Scan for the cell matching the given text and deliver its [x, y] coordinate at center. 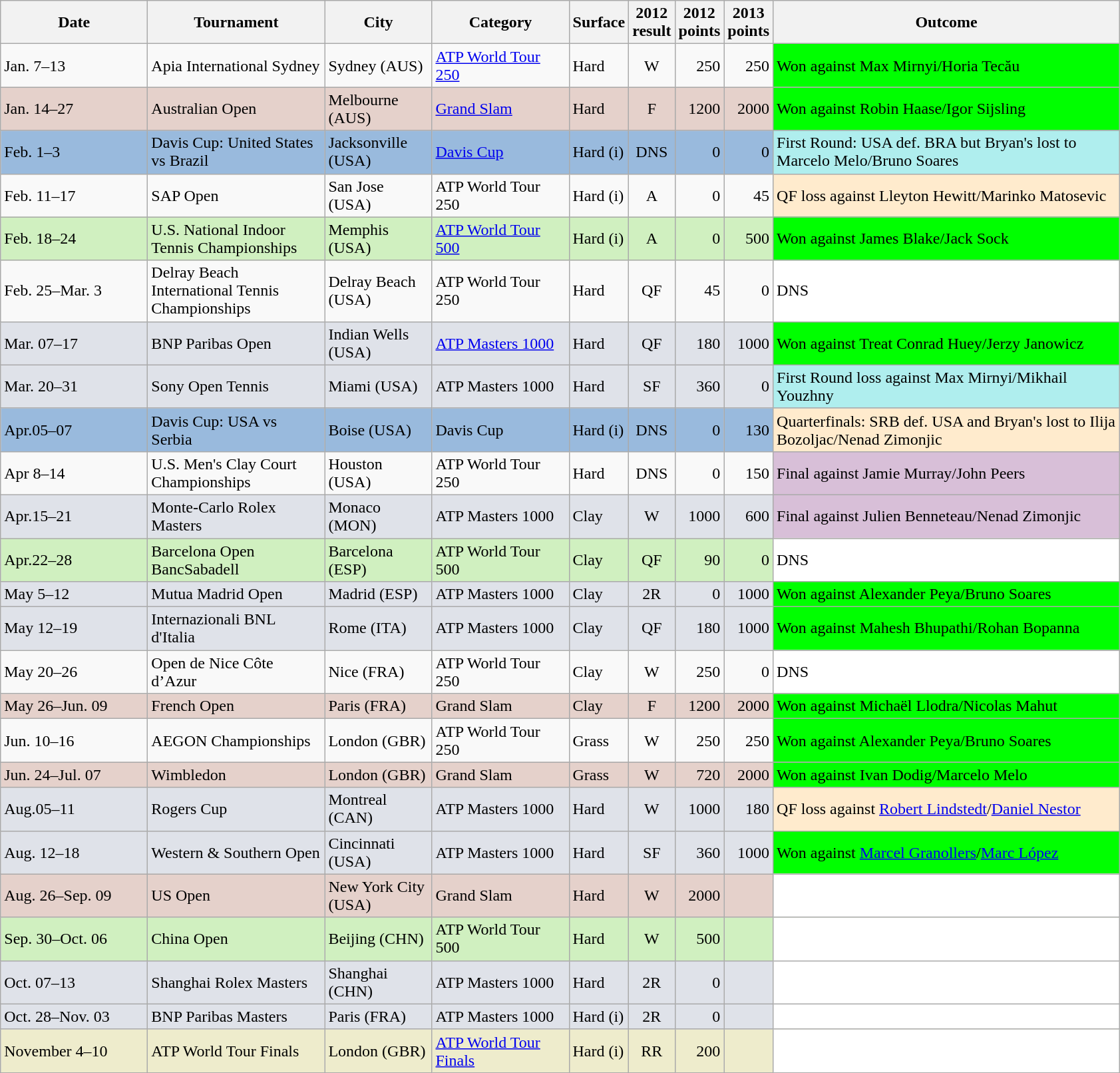
2012 result [652, 23]
Feb. 25–Mar. 3 [75, 291]
Won against Ivan Dodig/Marcelo Melo [946, 775]
Mar. 07–17 [75, 343]
Oct. 28–Nov. 03 [75, 1016]
San Jose (USA) [378, 196]
Mutua Madrid Open [236, 594]
First Round loss against Max Mirnyi/Mikhail Youzhny [946, 386]
Barcelona Open BancSabadell [236, 559]
Jun. 24–Jul. 07 [75, 775]
150 [749, 473]
US Open [236, 896]
Aug. 12–18 [75, 852]
Category [500, 23]
720 [699, 775]
Jacksonville (USA) [378, 152]
Oct. 07–13 [75, 982]
Rome (ITA) [378, 628]
Houston (USA) [378, 473]
Internazionali BNL d'Italia [236, 628]
First Round: USA def. BRA but Bryan's lost to Marcelo Melo/Bruno Soares [946, 152]
Madrid (ESP) [378, 594]
Tournament [236, 23]
AEGON Championships [236, 740]
Open de Nice Côte d’Azur [236, 672]
2012 points [699, 23]
China Open [236, 939]
Won against Marcel Granollers/Marc López [946, 852]
New York City (USA) [378, 896]
90 [699, 559]
Quarterfinals: SRB def. USA and Bryan's lost to Ilija Bozoljac/Nenad Zimonjic [946, 430]
Rogers Cup [236, 809]
QF loss against Robert Lindstedt/Daniel Nestor [946, 809]
Cincinnati (USA) [378, 852]
Western & Southern Open [236, 852]
Final against Jamie Murray/John Peers [946, 473]
Delray Beach (USA) [378, 291]
Beijing (CHN) [378, 939]
Won against Robin Haase/Igor Sijsling [946, 109]
Shanghai Rolex Masters [236, 982]
Apia International Sydney [236, 65]
Boise (USA) [378, 430]
Date [75, 23]
Final against Julien Benneteau/Nenad Zimonjic [946, 517]
130 [749, 430]
Won against James Blake/Jack Sock [946, 238]
Barcelona (ESP) [378, 559]
Sydney (AUS) [378, 65]
Aug.05–11 [75, 809]
French Open [236, 706]
Won against Treat Conrad Huey/Jerzy Janowicz [946, 343]
Monte-Carlo Rolex Masters [236, 517]
Apr.05–07 [75, 430]
November 4–10 [75, 1050]
Memphis (USA) [378, 238]
2013 points [749, 23]
May 26–Jun. 09 [75, 706]
Mar. 20–31 [75, 386]
Outcome [946, 23]
Indian Wells (USA) [378, 343]
Aug. 26–Sep. 09 [75, 896]
Jan. 7–13 [75, 65]
Davis Cup: USA vs Serbia [236, 430]
Miami (USA) [378, 386]
200 [699, 1050]
QF loss against Lleyton Hewitt/Marinko Matosevic [946, 196]
Won against Mahesh Bhupathi/Rohan Bopanna [946, 628]
Won against Michaël Llodra/Nicolas Mahut [946, 706]
U.S. National Indoor Tennis Championships [236, 238]
Apr.22–28 [75, 559]
SAP Open [236, 196]
May 12–19 [75, 628]
Apr.15–21 [75, 517]
Davis Cup: United States vs Brazil [236, 152]
Monaco (MON) [378, 517]
Melbourne (AUS) [378, 109]
600 [749, 517]
Apr 8–14 [75, 473]
Surface [599, 23]
Delray Beach International Tennis Championships [236, 291]
BNP Paribas Open [236, 343]
Sep. 30–Oct. 06 [75, 939]
Wimbledon [236, 775]
Sony Open Tennis [236, 386]
Montreal (CAN) [378, 809]
Nice (FRA) [378, 672]
Jun. 10–16 [75, 740]
May 20–26 [75, 672]
BNP Paribas Masters [236, 1016]
Won against Max Mirnyi/Horia Tecău [946, 65]
Feb. 1–3 [75, 152]
Australian Open [236, 109]
Jan. 14–27 [75, 109]
May 5–12 [75, 594]
RR [652, 1050]
City [378, 23]
Shanghai (CHN) [378, 982]
U.S. Men's Clay Court Championships [236, 473]
Feb. 18–24 [75, 238]
Feb. 11–17 [75, 196]
